Capture the cell that displays the provided text and extract its (X, Y) central coordinate. 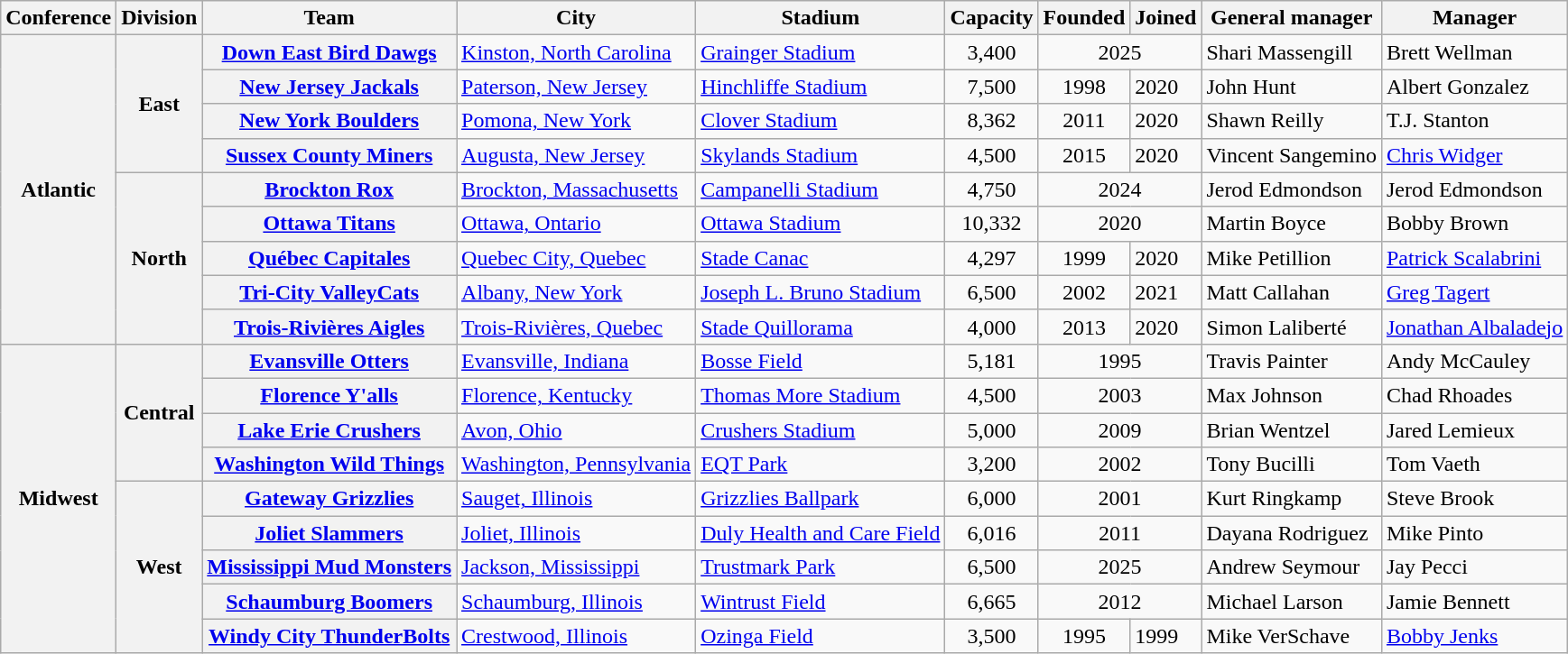
Max Johnson (1292, 395)
2021 (1166, 292)
West (159, 567)
Evansville Otters (329, 361)
3,400 (991, 52)
Duly Health and Care Field (821, 533)
Brian Wentzel (1292, 430)
2003 (1119, 395)
Joseph L. Bruno Stadium (821, 292)
6,000 (991, 499)
Crushers Stadium (821, 430)
2001 (1119, 499)
Augusta, New Jersey (576, 155)
Founded (1084, 18)
Wintrust Field (821, 602)
John Hunt (1292, 87)
2012 (1119, 602)
Chris Widger (1474, 155)
Tom Vaeth (1474, 465)
10,332 (991, 224)
Atlantic (59, 189)
Brockton, Massachusetts (576, 189)
Conference (59, 18)
North (159, 258)
Brockton Rox (329, 189)
Grainger Stadium (821, 52)
Brett Wellman (1474, 52)
2013 (1084, 327)
Midwest (59, 498)
Avon, Ohio (576, 430)
3,200 (991, 465)
4,750 (991, 189)
Sauget, Illinois (576, 499)
Schaumburg, Illinois (576, 602)
Capacity (991, 18)
Washington Wild Things (329, 465)
6,665 (991, 602)
East (159, 104)
Schaumburg Boomers (329, 602)
Jamie Bennett (1474, 602)
Jackson, Mississippi (576, 567)
Kurt Ringkamp (1292, 499)
Crestwood, Illinois (576, 636)
Mike VerSchave (1292, 636)
Mike Pinto (1474, 533)
Trustmark Park (821, 567)
Québec Capitales (329, 258)
1998 (1084, 87)
Bobby Brown (1474, 224)
Division (159, 18)
Paterson, New Jersey (576, 87)
Martin Boyce (1292, 224)
EQT Park (821, 465)
Shawn Reilly (1292, 121)
Lake Erie Crushers (329, 430)
Ozinga Field (821, 636)
T.J. Stanton (1474, 121)
Joliet Slammers (329, 533)
Washington, Pennsylvania (576, 465)
4,000 (991, 327)
Shari Massengill (1292, 52)
2015 (1084, 155)
Bosse Field (821, 361)
Patrick Scalabrini (1474, 258)
Tony Bucilli (1292, 465)
Ottawa Stadium (821, 224)
Albert Gonzalez (1474, 87)
Matt Callahan (1292, 292)
Jonathan Albaladejo (1474, 327)
8,362 (991, 121)
5,181 (991, 361)
General manager (1292, 18)
Greg Tagert (1474, 292)
Chad Rhoades (1474, 395)
Stade Quillorama (821, 327)
Trois-Rivières Aigles (329, 327)
Ottawa, Ontario (576, 224)
2024 (1119, 189)
Skylands Stadium (821, 155)
5,000 (991, 430)
Andy McCauley (1474, 361)
Campanelli Stadium (821, 189)
Manager (1474, 18)
Windy City ThunderBolts (329, 636)
Sussex County Miners (329, 155)
Mississippi Mud Monsters (329, 567)
Trois-Rivières, Quebec (576, 327)
Florence Y'alls (329, 395)
Vincent Sangemino (1292, 155)
Ottawa Titans (329, 224)
Central (159, 412)
Hinchliffe Stadium (821, 87)
Simon Laliberté (1292, 327)
Stade Canac (821, 258)
New York Boulders (329, 121)
2009 (1119, 430)
Travis Painter (1292, 361)
Evansville, Indiana (576, 361)
Thomas More Stadium (821, 395)
Tri-City ValleyCats (329, 292)
7,500 (991, 87)
City (576, 18)
Gateway Grizzlies (329, 499)
Joliet, Illinois (576, 533)
6,016 (991, 533)
Jared Lemieux (1474, 430)
Steve Brook (1474, 499)
Grizzlies Ballpark (821, 499)
4,297 (991, 258)
Dayana Rodriguez (1292, 533)
Quebec City, Quebec (576, 258)
Andrew Seymour (1292, 567)
Michael Larson (1292, 602)
New Jersey Jackals (329, 87)
3,500 (991, 636)
Mike Petillion (1292, 258)
Albany, New York (576, 292)
Down East Bird Dawgs (329, 52)
Kinston, North Carolina (576, 52)
Stadium (821, 18)
Jay Pecci (1474, 567)
Florence, Kentucky (576, 395)
Joined (1166, 18)
Team (329, 18)
Clover Stadium (821, 121)
Bobby Jenks (1474, 636)
Pomona, New York (576, 121)
